Return [x, y] of the center of cell containing provided text 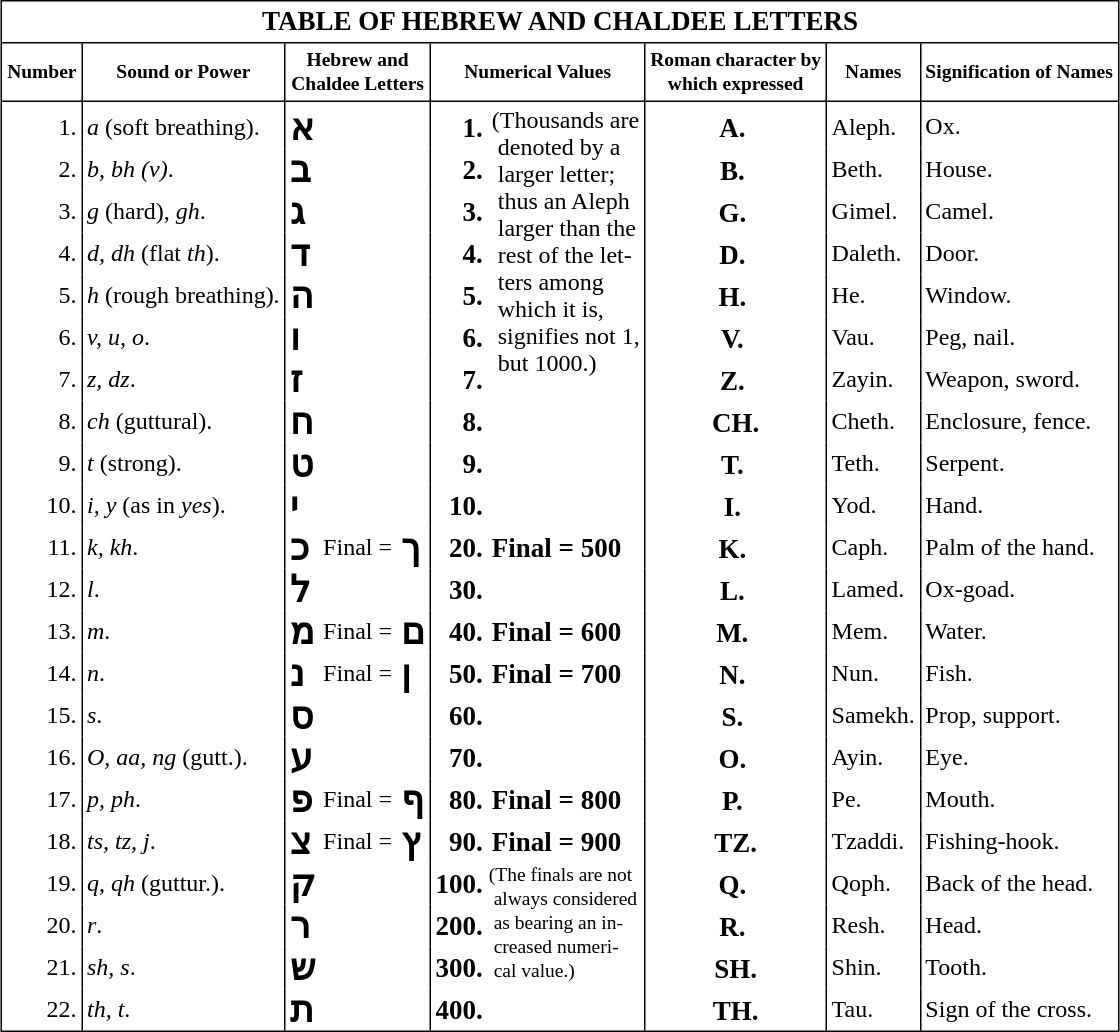
נ [302, 673]
sh, s. [184, 967]
Ayin. [874, 757]
Numerical Values [538, 73]
Window. [1019, 295]
90. [459, 841]
V. [736, 337]
Ox-goad. [1019, 589]
ts, tz, j. [184, 841]
ף [413, 799]
b, bh (v). [184, 169]
(Thousands are denoted by a larger letter; thus an Aleph larger than the rest of the let- ters among which it is, signifies not 1, but 1000.) [566, 314]
ב [358, 169]
Eye. [1019, 757]
Samekh. [874, 715]
ז [358, 379]
Signification of Names [1019, 73]
Sound or Power [184, 73]
Door. [1019, 253]
50. [459, 673]
SH. [736, 967]
O. [736, 757]
16. [43, 757]
פ [302, 799]
ס [358, 715]
100. [459, 883]
Fishing-hook. [1019, 841]
I. [736, 505]
Tzaddi. [874, 841]
L. [736, 589]
Back of the head. [1019, 883]
Final = 800 [566, 799]
G. [736, 211]
Palm of the hand. [1019, 547]
300. [459, 967]
א [358, 125]
ד [358, 253]
th, t. [184, 1009]
Hebrew andChaldee Letters [358, 73]
ט [358, 463]
ch (guttural). [184, 421]
ל [358, 589]
N. [736, 673]
R. [736, 925]
He. [874, 295]
ץ [413, 841]
Yod. [874, 505]
ם [413, 631]
י [358, 505]
M. [736, 631]
Caph. [874, 547]
Fish. [1019, 673]
ק [358, 883]
צ [302, 841]
t (strong). [184, 463]
15. [43, 715]
q, qh (guttur.). [184, 883]
11. [43, 547]
ך [413, 547]
14. [43, 673]
Weapon, sword. [1019, 379]
Gimel. [874, 211]
Camel. [1019, 211]
s. [184, 715]
Vau. [874, 337]
Shin. [874, 967]
80. [459, 799]
Nun. [874, 673]
200. [459, 925]
Lamed. [874, 589]
h (rough breathing). [184, 295]
22. [43, 1009]
Final = 700 [566, 673]
Z. [736, 379]
T. [736, 463]
H. [736, 295]
Head. [1019, 925]
(The finals are not always considered as bearing an in- creased numeri- cal value.) [566, 946]
p, ph. [184, 799]
Zayin. [874, 379]
K. [736, 547]
Number [43, 73]
v, u, o. [184, 337]
Hand. [1019, 505]
Serpent. [1019, 463]
70. [459, 757]
Final = 900 [566, 841]
Teth. [874, 463]
ש [358, 967]
m. [184, 631]
Tau. [874, 1009]
r. [184, 925]
13. [43, 631]
ו [358, 337]
Water. [1019, 631]
ע [358, 757]
O, aa, ng (gutt.). [184, 757]
Beth. [874, 169]
S. [736, 715]
d, dh (flat th). [184, 253]
Mouth. [1019, 799]
ח [358, 421]
n. [184, 673]
Daleth. [874, 253]
Resh. [874, 925]
B. [736, 169]
Pe. [874, 799]
Ox. [1019, 125]
ר [358, 925]
Mem. [874, 631]
Aleph. [874, 125]
Roman character bywhich expressed [736, 73]
ת [358, 1009]
Enclosure, fence. [1019, 421]
Sign of the cross. [1019, 1009]
ה [358, 295]
a (soft breathing). [184, 125]
30. [459, 589]
17. [43, 799]
z, dz. [184, 379]
12. [43, 589]
ן [413, 673]
Q. [736, 883]
CH. [736, 421]
Prop, support. [1019, 715]
l. [184, 589]
Tooth. [1019, 967]
P. [736, 799]
Final = 500 [566, 547]
19. [43, 883]
k, kh. [184, 547]
ג [358, 211]
Names [874, 73]
Cheth. [874, 421]
כ [302, 547]
Final = 600 [566, 631]
400. [459, 1009]
60. [459, 715]
House. [1019, 169]
i, y (as in yes). [184, 505]
A. [736, 125]
Peg, nail. [1019, 337]
D. [736, 253]
Qoph. [874, 883]
21. [43, 967]
TH. [736, 1009]
מ [302, 631]
TZ. [736, 841]
g (hard), gh. [184, 211]
TABLE OF HEBREW AND CHALDEE LETTERS [560, 23]
40. [459, 631]
18. [43, 841]
